For the text-containing cell, return its midpoint in (X, Y) coordinate format. 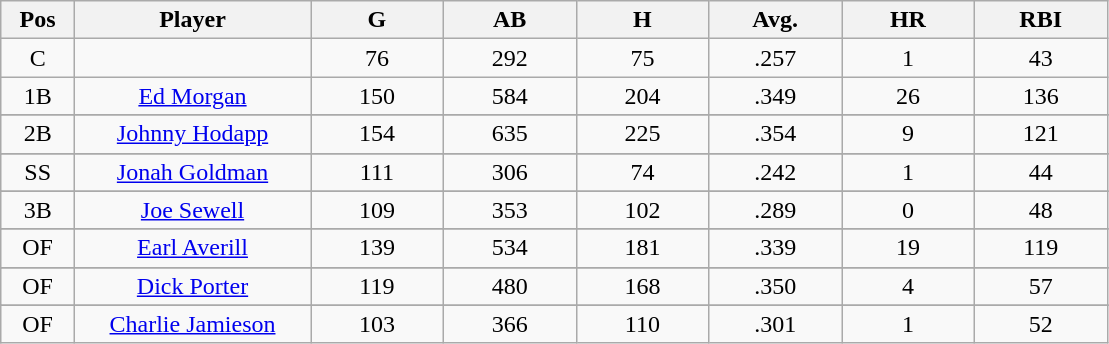
204 (642, 96)
635 (510, 134)
534 (510, 248)
.339 (776, 248)
44 (1040, 172)
57 (1040, 286)
480 (510, 286)
.289 (776, 210)
0 (908, 210)
139 (378, 248)
136 (1040, 96)
C (38, 58)
4 (908, 286)
.242 (776, 172)
AB (510, 20)
Player (193, 20)
Dick Porter (193, 286)
26 (908, 96)
Avg. (776, 20)
48 (1040, 210)
43 (1040, 58)
181 (642, 248)
.354 (776, 134)
103 (378, 324)
Johnny Hodapp (193, 134)
9 (908, 134)
111 (378, 172)
H (642, 20)
SS (38, 172)
366 (510, 324)
HR (908, 20)
75 (642, 58)
G (378, 20)
Ed Morgan (193, 96)
2B (38, 134)
584 (510, 96)
.301 (776, 324)
Charlie Jamieson (193, 324)
150 (378, 96)
3B (38, 210)
Earl Averill (193, 248)
.349 (776, 96)
74 (642, 172)
306 (510, 172)
225 (642, 134)
121 (1040, 134)
19 (908, 248)
353 (510, 210)
102 (642, 210)
292 (510, 58)
109 (378, 210)
168 (642, 286)
1B (38, 96)
Jonah Goldman (193, 172)
76 (378, 58)
110 (642, 324)
Pos (38, 20)
154 (378, 134)
RBI (1040, 20)
Joe Sewell (193, 210)
.257 (776, 58)
.350 (776, 286)
52 (1040, 324)
